Provide the [X, Y] coordinate of the cell's center where the given text is located.  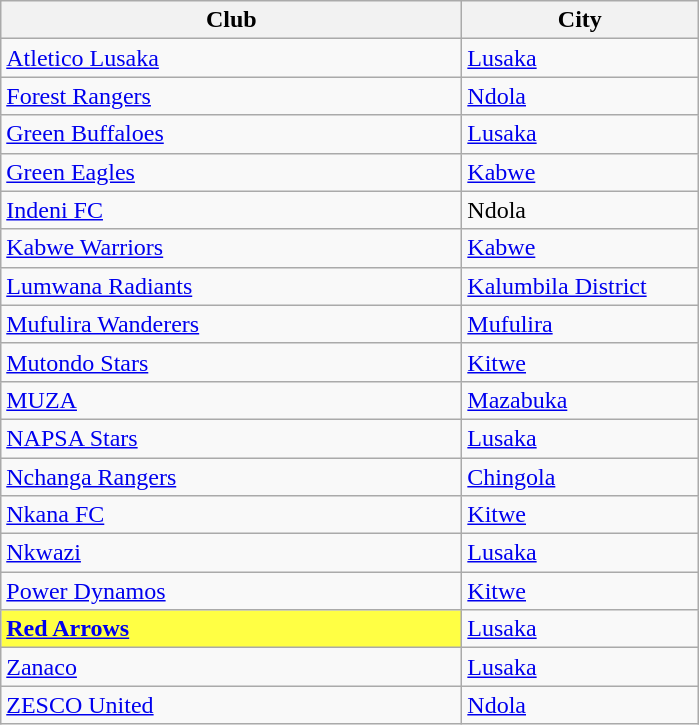
NAPSA Stars [232, 438]
Nkwazi [232, 553]
Club [232, 20]
Mufulira Wanderers [232, 324]
Zanaco [232, 667]
Mutondo Stars [232, 362]
City [580, 20]
MUZA [232, 400]
Lumwana Radiants [232, 286]
Power Dynamos [232, 591]
Nchanga Rangers [232, 477]
Mazabuka [580, 400]
Green Eagles [232, 172]
ZESCO United [232, 705]
Kabwe Warriors [232, 248]
Nkana FC [232, 515]
Forest Rangers [232, 96]
Green Buffaloes [232, 134]
Chingola [580, 477]
Red Arrows [232, 629]
Mufulira [580, 324]
Indeni FC [232, 210]
Atletico Lusaka [232, 58]
Kalumbila District [580, 286]
